For the text-containing cell, return its midpoint in (x, y) coordinate format. 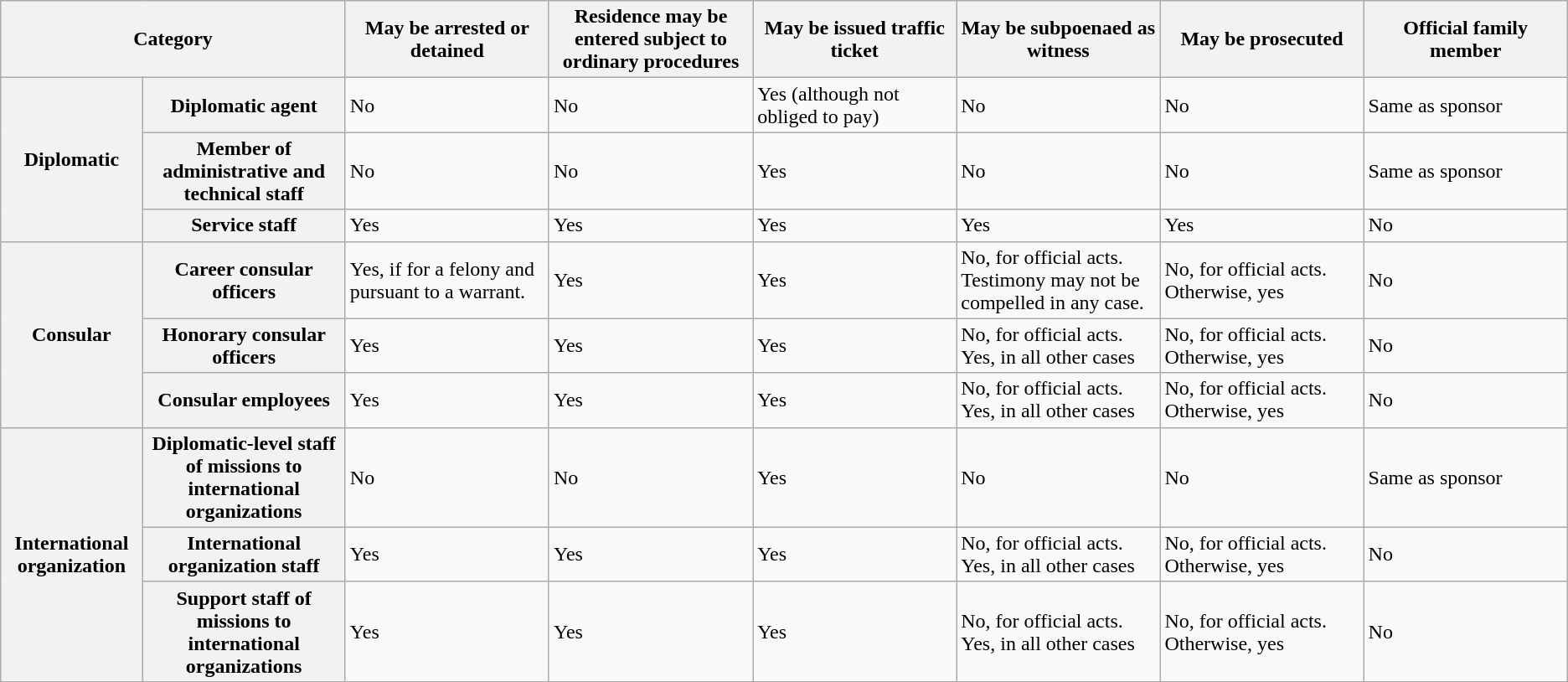
Consular employees (244, 400)
Member of administrative and technical staff (244, 171)
May be issued traffic ticket (854, 39)
No, for official acts. Testimony may not be compelled in any case. (1059, 280)
May be prosecuted (1261, 39)
Yes (although not obliged to pay) (854, 106)
May be arrested or detained (447, 39)
International organization (72, 555)
Career consular officers (244, 280)
Support staff of missions to international organizations (244, 632)
May be subpoenaed as witness (1059, 39)
Honorary consular officers (244, 345)
Consular (72, 334)
Service staff (244, 225)
Category (173, 39)
Diplomatic agent (244, 106)
Diplomatic-level staff of missions to international organizations (244, 478)
Residence may be entered subject to ordinary procedures (650, 39)
Diplomatic (72, 159)
Official family member (1466, 39)
Yes, if for a felony and pursuant to a warrant. (447, 280)
International organization staff (244, 555)
